Find where the given text appears and provide that cell's center as (x, y) coordinate. 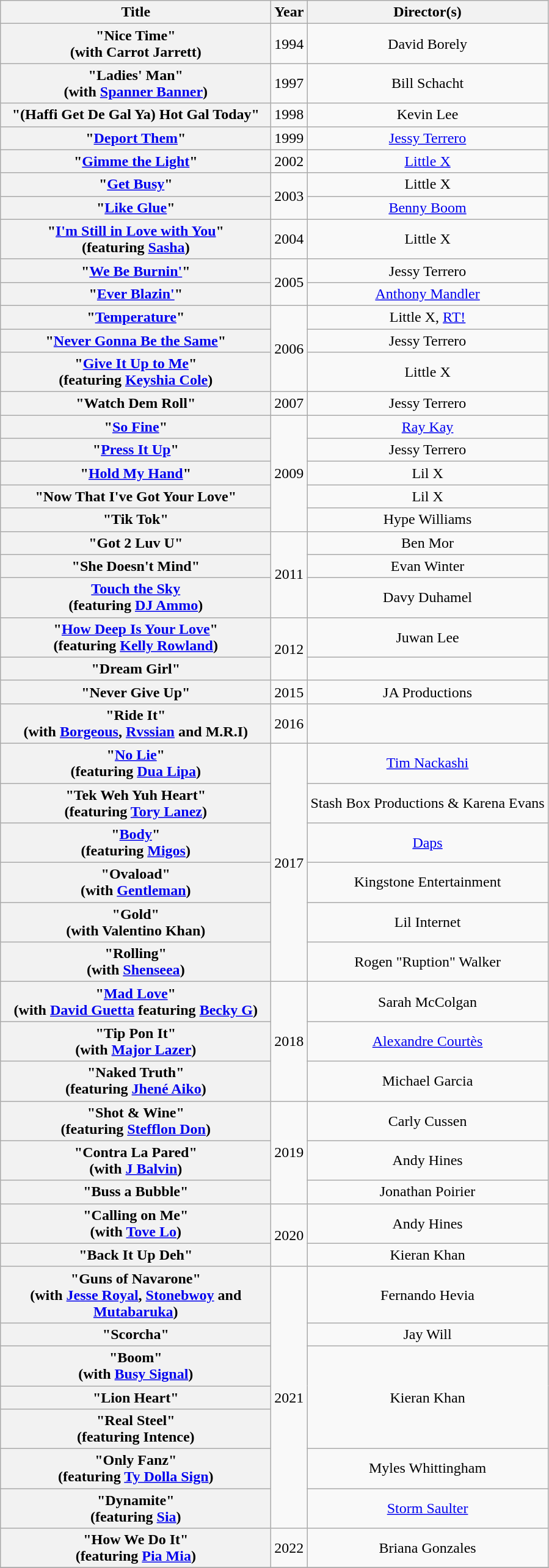
"Tek Weh Yuh Heart"(featuring Tory Lanez) (136, 802)
Daps (427, 843)
Ben Mor (427, 543)
Briana Gonzales (427, 1548)
"Shot & Wine"(featuring Stefflon Don) (136, 1121)
"Real Steel"(featuring Intence) (136, 1429)
JA Productions (427, 692)
Michael Garcia (427, 1081)
Davy Duhamel (427, 597)
Touch the Sky(featuring DJ Ammo) (136, 597)
2017 (289, 862)
1998 (289, 115)
"I'm Still in Love with You"(featuring Sasha) (136, 239)
Carly Cussen (427, 1121)
David Borely (427, 44)
"Tik Tok" (136, 520)
"Tip Pon It"(with Major Lazer) (136, 1042)
2009 (289, 473)
"Watch Dem Roll" (136, 404)
2006 (289, 348)
"Back It Up Deh" (136, 1255)
"Mad Love"(with David Guetta featuring Becky G) (136, 1001)
Juwan Lee (427, 637)
"Got 2 Luv U" (136, 543)
"Like Glue" (136, 208)
"Ladies' Man"(with Spanner Banner) (136, 83)
"Scorcha" (136, 1334)
Tim Nackashi (427, 763)
Year (289, 12)
"Ride It"(with Borgeous, Rvssian and M.R.I) (136, 723)
"Naked Truth"(featuring Jhené Aiko) (136, 1081)
"Give It Up to Me"(featuring Keyshia Cole) (136, 372)
Stash Box Productions & Karena Evans (427, 802)
"Nice Time"(with Carrot Jarrett) (136, 44)
Bill Schacht (427, 83)
"Body"(featuring Migos) (136, 843)
"Boom"(with Busy Signal) (136, 1365)
Jonathan Poirier (427, 1192)
"Lion Heart" (136, 1398)
"How Deep Is Your Love"(featuring Kelly Rowland) (136, 637)
"Rolling"(with Shenseea) (136, 962)
"Never Give Up" (136, 692)
"Gold"(with Valentino Khan) (136, 922)
"Never Gonna Be the Same" (136, 340)
"Hold My Hand" (136, 473)
Alexandre Courtès (427, 1042)
2021 (289, 1397)
"Deport Them" (136, 138)
1999 (289, 138)
2011 (289, 574)
2022 (289, 1548)
Director(s) (427, 12)
"No Lie"(featuring Dua Lipa) (136, 763)
Kevin Lee (427, 115)
"Gimme the Light" (136, 161)
Anthony Mandler (427, 294)
Kingstone Entertainment (427, 883)
"Calling on Me"(with Tove Lo) (136, 1224)
"We Be Burnin'" (136, 270)
2018 (289, 1042)
"How We Do It"(featuring Pia Mia) (136, 1548)
Fernando Hevia (427, 1294)
2015 (289, 692)
"Contra La Pared"(with J Balvin) (136, 1160)
Evan Winter (427, 566)
Benny Boom (427, 208)
"Ever Blazin'" (136, 294)
Title (136, 12)
Little X, RT! (427, 317)
2004 (289, 239)
"Temperature" (136, 317)
"Guns of Navarone"(with Jesse Royal, Stonebwoy and Mutabaruka) (136, 1294)
1997 (289, 83)
Sarah McColgan (427, 1001)
"Press It Up" (136, 450)
"Dream Girl" (136, 669)
"(Haffi Get De Gal Ya) Hot Gal Today" (136, 115)
"Dynamite"(featuring Sia) (136, 1508)
"Only Fanz"(featuring Ty Dolla Sign) (136, 1469)
"Ovaload"(with Gentleman) (136, 883)
Myles Whittingham (427, 1469)
"Get Busy" (136, 184)
2002 (289, 161)
2020 (289, 1235)
Ray Kay (427, 427)
2012 (289, 648)
Jay Will (427, 1334)
Storm Saulter (427, 1508)
"She Doesn't Mind" (136, 566)
2003 (289, 196)
2007 (289, 404)
Hype Williams (427, 520)
"Now That I've Got Your Love" (136, 496)
2016 (289, 723)
2005 (289, 282)
Rogen "Ruption" Walker (427, 962)
"Buss a Bubble" (136, 1192)
"So Fine" (136, 427)
1994 (289, 44)
2019 (289, 1152)
Lil Internet (427, 922)
